Find where the given text appears and provide that cell's center as (x, y) coordinate. 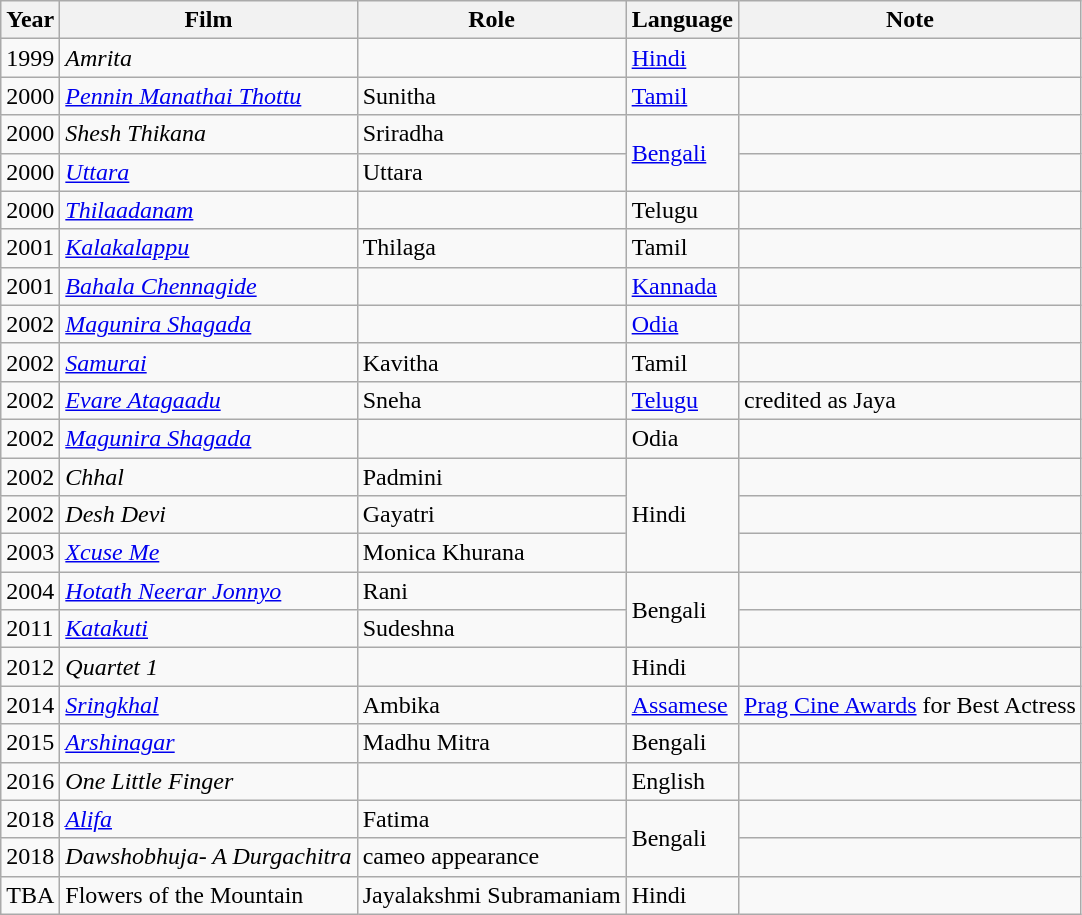
Thilaga (492, 248)
2003 (30, 553)
Shesh Thikana (208, 134)
English (682, 781)
One Little Finger (208, 781)
Film (208, 20)
Year (30, 20)
Sriradha (492, 134)
Chhal (208, 477)
Padmini (492, 477)
2014 (30, 705)
Quartet 1 (208, 667)
Assamese (682, 705)
Dawshobhuja- A Durgachitra (208, 857)
Amrita (208, 58)
Arshinagar (208, 743)
2012 (30, 667)
Kavitha (492, 362)
Sringkhal (208, 705)
Bahala Chennagide (208, 286)
Prag Cine Awards for Best Actress (910, 705)
Alifa (208, 819)
Evare Atagaadu (208, 400)
Sunitha (492, 96)
Ambika (492, 705)
2011 (30, 629)
Samurai (208, 362)
Katakuti (208, 629)
Thilaadanam (208, 210)
Sneha (492, 400)
Flowers of the Mountain (208, 895)
Fatima (492, 819)
2015 (30, 743)
2004 (30, 591)
credited as Jaya (910, 400)
Sudeshna (492, 629)
1999 (30, 58)
Gayatri (492, 515)
Kalakalappu (208, 248)
Xcuse Me (208, 553)
Role (492, 20)
Note (910, 20)
Madhu Mitra (492, 743)
Language (682, 20)
Rani (492, 591)
Desh Devi (208, 515)
Kannada (682, 286)
Jayalakshmi Subramaniam (492, 895)
TBA (30, 895)
Pennin Manathai Thottu (208, 96)
Hotath Neerar Jonnyo (208, 591)
2016 (30, 781)
Monica Khurana (492, 553)
cameo appearance (492, 857)
